Find where the given text appears and provide that cell's center as [x, y] coordinate. 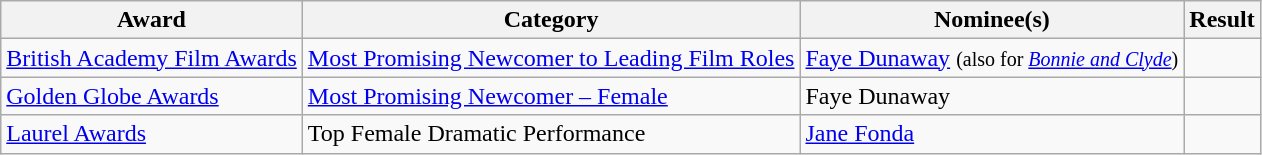
Most Promising Newcomer – Female [551, 96]
Jane Fonda [992, 134]
Faye Dunaway [992, 96]
Golden Globe Awards [152, 96]
British Academy Film Awards [152, 58]
Category [551, 20]
Nominee(s) [992, 20]
Award [152, 20]
Result [1222, 20]
Most Promising Newcomer to Leading Film Roles [551, 58]
Top Female Dramatic Performance [551, 134]
Faye Dunaway (also for Bonnie and Clyde) [992, 58]
Laurel Awards [152, 134]
